Return (X, Y) of the center of cell containing provided text 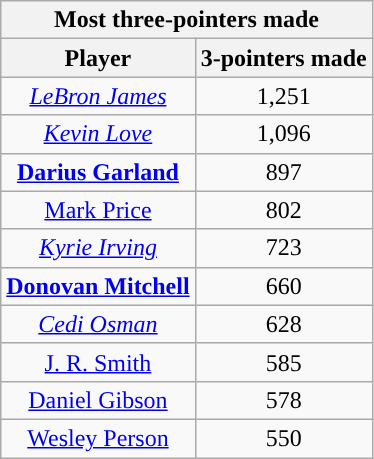
Mark Price (98, 210)
Daniel Gibson (98, 400)
LeBron James (98, 96)
723 (284, 248)
1,096 (284, 134)
J. R. Smith (98, 362)
Kyrie Irving (98, 248)
628 (284, 324)
Darius Garland (98, 172)
585 (284, 362)
578 (284, 400)
3-pointers made (284, 58)
802 (284, 210)
1,251 (284, 96)
660 (284, 286)
Donovan Mitchell (98, 286)
897 (284, 172)
550 (284, 438)
Most three-pointers made (186, 20)
Cedi Osman (98, 324)
Wesley Person (98, 438)
Kevin Love (98, 134)
Player (98, 58)
